Search for the cell housing the specified text and yield its (X, Y) center coordinate. 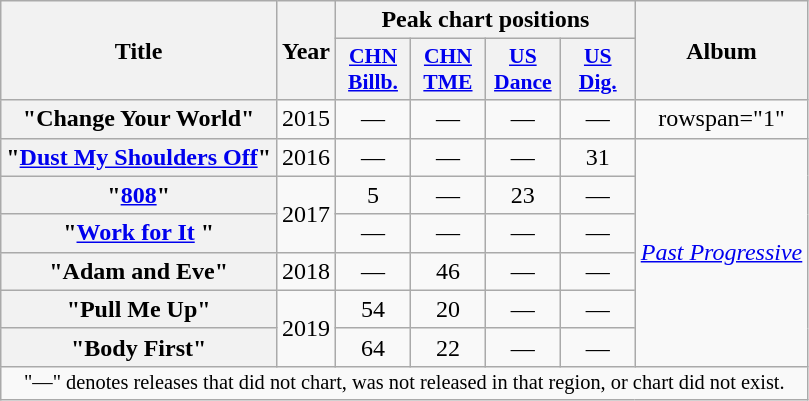
CHN TME (448, 70)
US Dig. (598, 70)
22 (448, 347)
Past Progressive (722, 252)
2015 (306, 119)
20 (448, 309)
Peak chart positions (486, 20)
64 (374, 347)
rowspan="1" (722, 119)
31 (598, 157)
Year (306, 50)
46 (448, 271)
"Work for It " (139, 233)
US Dance (522, 70)
2017 (306, 214)
"—" denotes releases that did not chart, was not released in that region, or chart did not exist. (404, 383)
2016 (306, 157)
54 (374, 309)
"Dust My Shoulders Off" (139, 157)
Title (139, 50)
2019 (306, 328)
"Body First" (139, 347)
Album (722, 50)
"808" (139, 195)
"Pull Me Up" (139, 309)
2018 (306, 271)
23 (522, 195)
"Adam and Eve" (139, 271)
5 (374, 195)
CHN Billb. (374, 70)
"Change Your World" (139, 119)
